Determine the [x, y] coordinate at the center of the cell enclosing the given text.  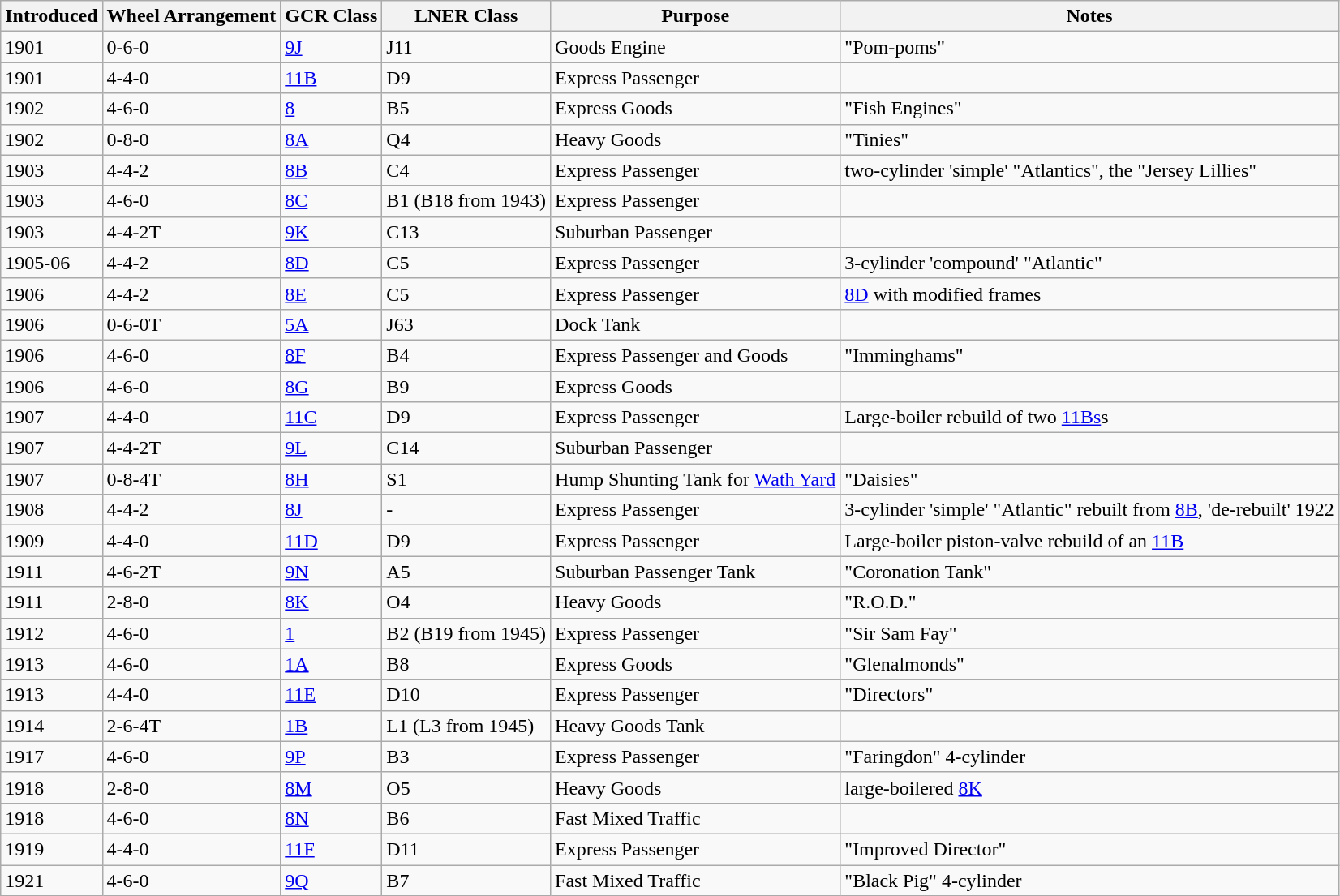
1921 [52, 880]
C4 [466, 170]
11E [331, 695]
Dock Tank [696, 324]
1917 [52, 757]
"Imminghams" [1090, 355]
9N [331, 572]
1914 [52, 726]
large-boilered 8K [1090, 787]
1909 [52, 541]
D10 [466, 695]
B6 [466, 818]
B8 [466, 664]
Express Passenger and Goods [696, 355]
C13 [466, 232]
J11 [466, 47]
8A [331, 139]
8D with modified frames [1090, 294]
0-6-0 [191, 47]
- [466, 510]
B2 (B19 from 1945) [466, 633]
L1 (L3 from 1945) [466, 726]
9K [331, 232]
2-6-4T [191, 726]
0-8-4T [191, 479]
9L [331, 448]
8B [331, 170]
"R.O.D." [1090, 602]
Purpose [696, 16]
GCR Class [331, 16]
Q4 [466, 139]
8K [331, 602]
B4 [466, 355]
11C [331, 418]
8D [331, 263]
S1 [466, 479]
"Glenalmonds" [1090, 664]
3-cylinder 'compound' "Atlantic" [1090, 263]
1919 [52, 849]
Suburban Passenger Tank [696, 572]
0-8-0 [191, 139]
B3 [466, 757]
1912 [52, 633]
1 [331, 633]
8H [331, 479]
1905-06 [52, 263]
O5 [466, 787]
B1 (B18 from 1943) [466, 201]
"Fish Engines" [1090, 109]
8E [331, 294]
"Black Pig" 4-cylinder [1090, 880]
11F [331, 849]
"Improved Director" [1090, 849]
Goods Engine [696, 47]
"Daisies" [1090, 479]
9J [331, 47]
Large-boiler rebuild of two 11Bss [1090, 418]
8M [331, 787]
Notes [1090, 16]
two-cylinder 'simple' "Atlantics", the "Jersey Lillies" [1090, 170]
Introduced [52, 16]
B9 [466, 387]
A5 [466, 572]
1908 [52, 510]
9P [331, 757]
LNER Class [466, 16]
8F [331, 355]
"Coronation Tank" [1090, 572]
8J [331, 510]
"Directors" [1090, 695]
O4 [466, 602]
3-cylinder 'simple' "Atlantic" rebuilt from 8B, 'de-rebuilt' 1922 [1090, 510]
8 [331, 109]
"Sir Sam Fay" [1090, 633]
C14 [466, 448]
4-6-2T [191, 572]
Large-boiler piston-valve rebuild of an 11B [1090, 541]
8C [331, 201]
B5 [466, 109]
"Tinies" [1090, 139]
11D [331, 541]
1B [331, 726]
8N [331, 818]
D11 [466, 849]
8G [331, 387]
11B [331, 78]
0-6-0T [191, 324]
"Faringdon" 4-cylinder [1090, 757]
9Q [331, 880]
Wheel Arrangement [191, 16]
5A [331, 324]
1A [331, 664]
Hump Shunting Tank for Wath Yard [696, 479]
"Pom-poms" [1090, 47]
J63 [466, 324]
B7 [466, 880]
Heavy Goods Tank [696, 726]
